From the cell containing the given text, extract its center point as [X, Y] coordinate. 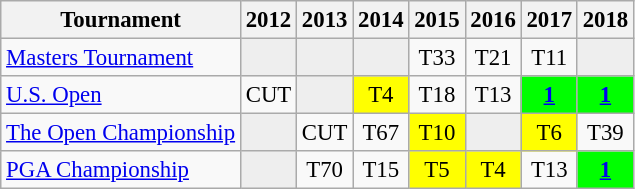
T6 [549, 133]
Tournament [121, 20]
2012 [268, 20]
2014 [381, 20]
T70 [325, 170]
T33 [437, 58]
The Open Championship [121, 133]
T15 [381, 170]
U.S. Open [121, 95]
2015 [437, 20]
T5 [437, 170]
Masters Tournament [121, 58]
2016 [493, 20]
2018 [605, 20]
T39 [605, 133]
T67 [381, 133]
T11 [549, 58]
T21 [493, 58]
T18 [437, 95]
2017 [549, 20]
2013 [325, 20]
PGA Championship [121, 170]
T10 [437, 133]
